Find where the given text appears and provide that cell's center as [x, y] coordinate. 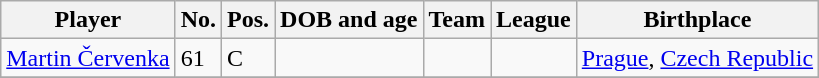
Player [88, 20]
C [248, 58]
Martin Červenka [88, 58]
Pos. [248, 20]
Prague, Czech Republic [697, 58]
61 [198, 58]
No. [198, 20]
League [534, 20]
Birthplace [697, 20]
Team [457, 20]
DOB and age [349, 20]
